Locate the cell with the specified text and output its (X, Y) center coordinate. 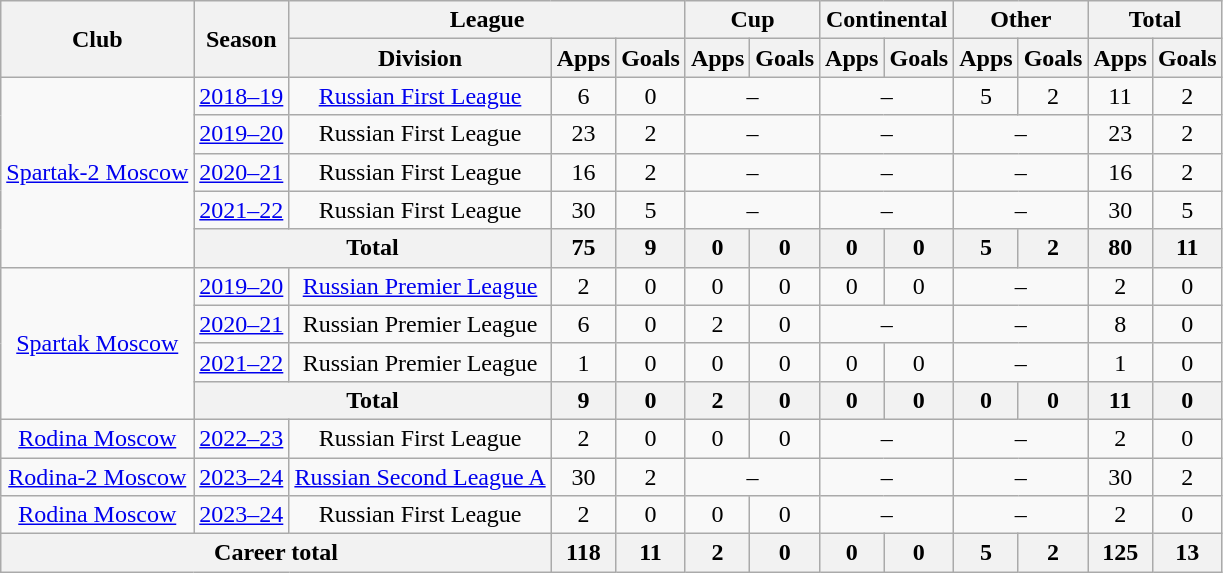
Russian Second League A (420, 477)
80 (1120, 248)
League (488, 20)
Spartak Moscow (98, 343)
Career total (276, 553)
75 (583, 248)
13 (1187, 553)
125 (1120, 553)
Other (1021, 20)
Rodina-2 Moscow (98, 477)
Continental (887, 20)
118 (583, 553)
Spartak-2 Moscow (98, 172)
8 (1120, 324)
Division (420, 58)
2018–19 (242, 96)
2022–23 (242, 438)
Cup (752, 20)
Season (242, 39)
Club (98, 39)
